Search for the cell housing the specified text and yield its [x, y] center coordinate. 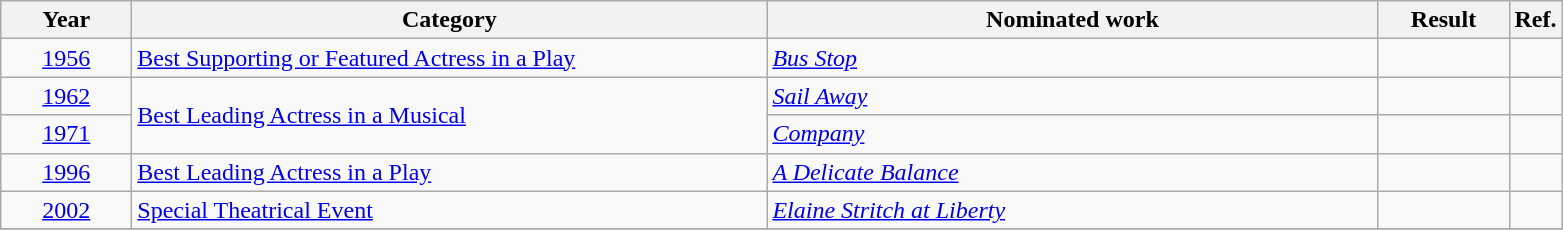
Result [1444, 20]
1971 [66, 134]
Company [1072, 134]
Special Theatrical Event [450, 210]
Best Supporting or Featured Actress in a Play [450, 58]
Elaine Stritch at Liberty [1072, 210]
Year [66, 20]
Sail Away [1072, 96]
1962 [66, 96]
Bus Stop [1072, 58]
Ref. [1536, 20]
Nominated work [1072, 20]
1956 [66, 58]
Category [450, 20]
Best Leading Actress in a Play [450, 172]
2002 [66, 210]
Best Leading Actress in a Musical [450, 115]
A Delicate Balance [1072, 172]
1996 [66, 172]
